Identify which cell holds the provided text, then report its [X, Y] central coordinate. 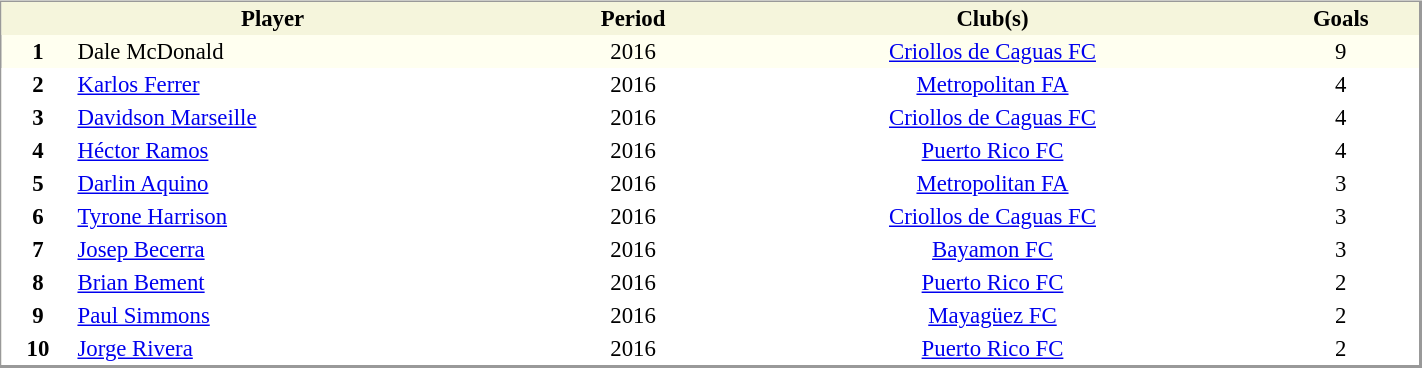
Davidson Marseille [308, 118]
Club(s) [993, 18]
Dale McDonald [308, 52]
Héctor Ramos [308, 150]
8 [38, 282]
Bayamon FC [993, 250]
Karlos Ferrer [308, 84]
6 [38, 216]
Paul Simmons [308, 316]
Mayagüez FC [993, 316]
Tyrone Harrison [308, 216]
5 [38, 184]
Josep Becerra [308, 250]
1 [38, 52]
7 [38, 250]
Goals [1340, 18]
Period [634, 18]
Darlin Aquino [308, 184]
Brian Bement [308, 282]
Player [273, 18]
Jorge Rivera [308, 348]
10 [38, 348]
